Locate the cell with the specified text and output its (x, y) center coordinate. 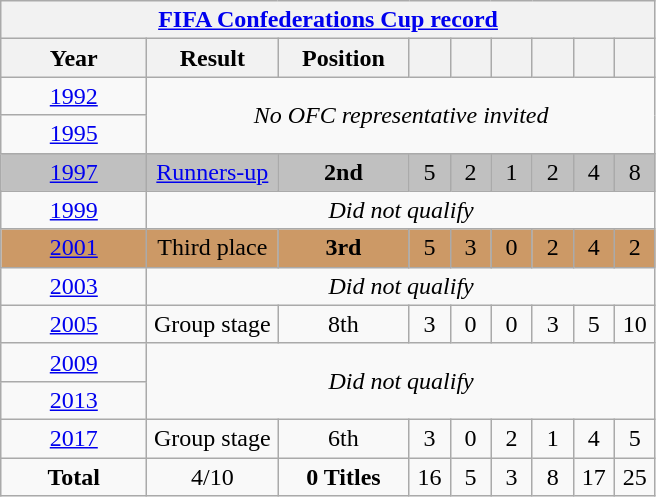
16 (430, 477)
4/10 (212, 477)
25 (634, 477)
2017 (74, 438)
1997 (74, 172)
1992 (74, 96)
0 Titles (344, 477)
Position (344, 58)
2013 (74, 400)
17 (594, 477)
10 (634, 324)
1995 (74, 134)
3rd (344, 248)
Runners-up (212, 172)
8th (344, 324)
FIFA Confederations Cup record (328, 20)
Result (212, 58)
6th (344, 438)
Third place (212, 248)
2001 (74, 248)
Total (74, 477)
2005 (74, 324)
1999 (74, 210)
2nd (344, 172)
Year (74, 58)
2009 (74, 362)
2003 (74, 286)
No OFC representative invited (401, 115)
